Find where the given text appears and provide that cell's center as [X, Y] coordinate. 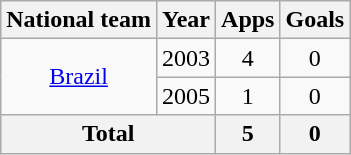
Brazil [79, 77]
National team [79, 20]
4 [248, 58]
Total [108, 134]
Apps [248, 20]
5 [248, 134]
Year [186, 20]
Goals [315, 20]
2003 [186, 58]
1 [248, 96]
2005 [186, 96]
